Capture the cell that displays the provided text and extract its (x, y) central coordinate. 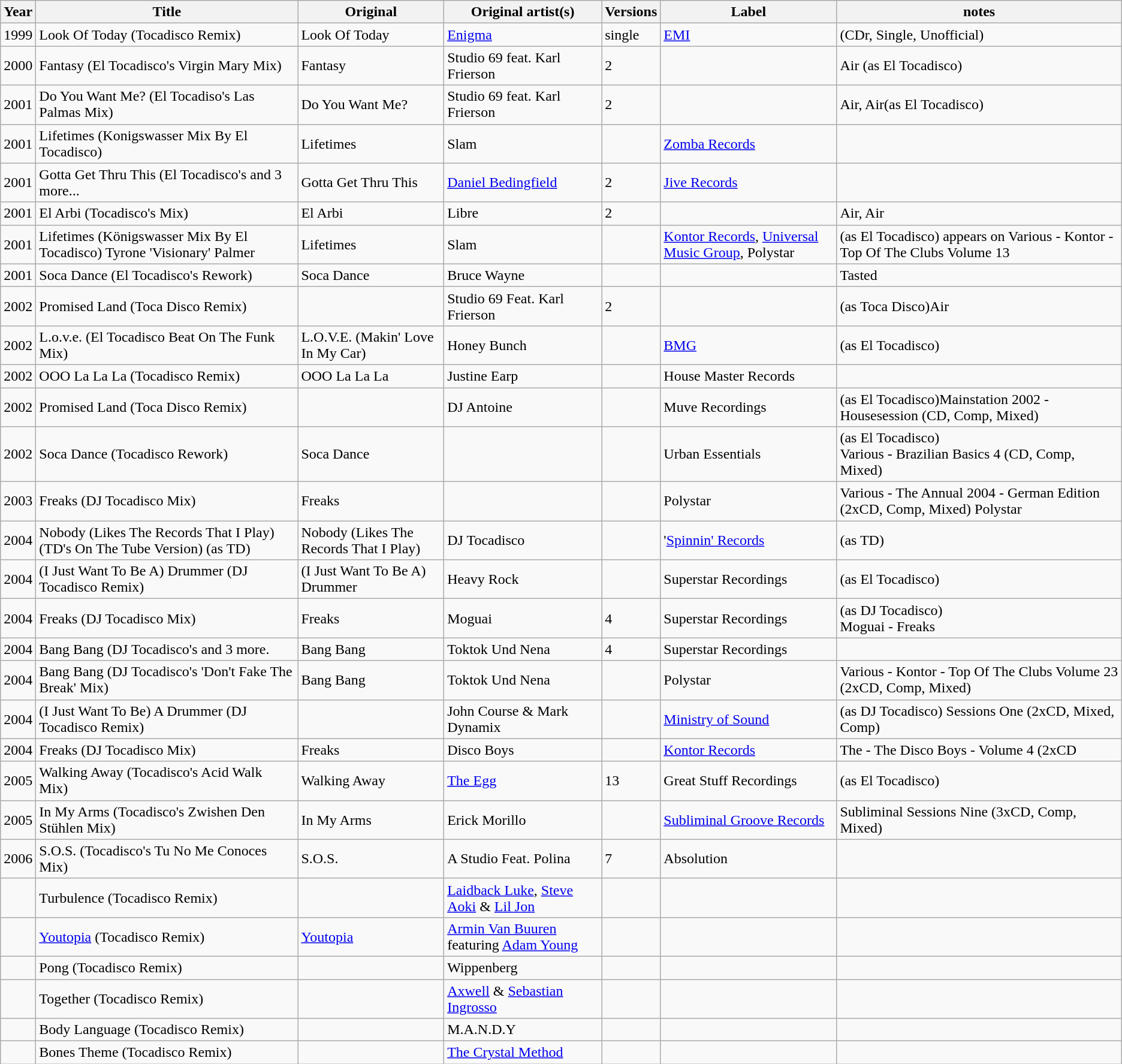
Kontor Records (749, 750)
Look Of Today (371, 35)
L.o.v.e. (El Tocadisco Beat On The Funk Mix) (167, 345)
Tasted (979, 275)
(as Toca Disco)Air (979, 306)
The Crystal Method (523, 1053)
A Studio Feat. Polina (523, 858)
Moguai (523, 619)
Ministry of Sound (749, 719)
Label (749, 12)
Absolution (749, 858)
Zomba Records (749, 144)
Fantasy (371, 66)
DJ Antoine (523, 406)
(as DJ Tocadisco) Sessions One (2xCD, Mixed, Comp) (979, 719)
13 (631, 780)
Subliminal Sessions Nine (3xCD, Comp, Mixed) (979, 820)
El Arbi (371, 213)
Youtopia (371, 936)
Original artist(s) (523, 12)
Look Of Today (Tocadisco Remix) (167, 35)
The - The Disco Boys - Volume 4 (2xCD (979, 750)
L.O.V.E. (Makin' Love In My Car) (371, 345)
The Egg (523, 780)
Lifetimes (Konigswasser Mix By El Tocadisco) (167, 144)
S.O.S. (371, 858)
Bang Bang (DJ Tocadisco's 'Don't Fake The Break' Mix) (167, 680)
(as El Tocadisco) appears on Various - Kontor - Top Of The Clubs Volume 13 (979, 245)
Fantasy (El Tocadisco's Virgin Mary Mix) (167, 66)
Bang Bang (DJ Tocadisco's and 3 more. (167, 649)
Do You Want Me? (El Tocadiso's Las Palmas Mix) (167, 104)
Bruce Wayne (523, 275)
notes (979, 12)
Kontor Records, Universal Music Group, Polystar (749, 245)
El Arbi (Tocadisco's Mix) (167, 213)
Air, Air(as El Tocadisco) (979, 104)
Nobody (Likes The Records That I Play) (TD's On The Tube Version) (as TD) (167, 541)
Disco Boys (523, 750)
Soca Dance (Tocadisco Rework) (167, 454)
Gotta Get Thru This (371, 182)
John Course & Mark Dynamix (523, 719)
(I Just Want To Be A) Drummer (DJ Tocadisco Remix) (167, 579)
(as El Tocadisco)Various - Brazilian Basics 4 (CD, Comp, Mixed) (979, 454)
Title (167, 12)
1999 (18, 35)
2003 (18, 501)
OOO La La La (371, 376)
Together (Tocadisco Remix) (167, 999)
Air (as El Tocadisco) (979, 66)
(I Just Want To Be) A Drummer (DJ Tocadisco Remix) (167, 719)
(as TD) (979, 541)
OOO La La La (Tocadisco Remix) (167, 376)
Erick Morillo (523, 820)
Gotta Get Thru This (El Tocadisco's and 3 more... (167, 182)
S.O.S. (Tocadisco's Tu No Me Conoces Mix) (167, 858)
Studio 69 Feat. Karl Frierson (523, 306)
2000 (18, 66)
Urban Essentials (749, 454)
EMI (749, 35)
Soca Dance (El Tocadisco's Rework) (167, 275)
M.A.N.D.Y (523, 1030)
7 (631, 858)
In My Arms (Tocadisco's Zwishen Den Stühlen Mix) (167, 820)
Wippenberg (523, 967)
(CDr, Single, Unofficial) (979, 35)
Justine Earp (523, 376)
Honey Bunch (523, 345)
Turbulence (Tocadisco Remix) (167, 898)
Subliminal Groove Records (749, 820)
Enigma (523, 35)
Various - Kontor - Top Of The Clubs Volume 23 (2xCD, Comp, Mixed) (979, 680)
Nobody (Likes The Records That I Play) (371, 541)
Armin Van Buuren featuring Adam Young (523, 936)
'Spinnin' Records (749, 541)
Axwell & Sebastian Ingrosso (523, 999)
DJ Tocadisco (523, 541)
Various - The Annual 2004 - German Edition (2xCD, Comp, Mixed) Polystar (979, 501)
Pong (Tocadisco Remix) (167, 967)
Muve Recordings (749, 406)
(I Just Want To Be A) Drummer (371, 579)
Lifetimes (Königswasser Mix By El Tocadisco) Tyrone 'Visionary' Palmer (167, 245)
Laidback Luke, Steve Aoki & Lil Jon (523, 898)
Do You Want Me? (371, 104)
Libre (523, 213)
Youtopia (Tocadisco Remix) (167, 936)
single (631, 35)
Year (18, 12)
Body Language (Tocadisco Remix) (167, 1030)
Walking Away (Tocadisco's Acid Walk Mix) (167, 780)
Jive Records (749, 182)
Great Stuff Recordings (749, 780)
In My Arms (371, 820)
(as DJ Tocadisco)Moguai - Freaks (979, 619)
Walking Away (371, 780)
Original (371, 12)
Daniel Bedingfield (523, 182)
Bones Theme (Tocadisco Remix) (167, 1053)
BMG (749, 345)
2006 (18, 858)
Air, Air (979, 213)
Heavy Rock (523, 579)
House Master Records (749, 376)
Versions (631, 12)
(as El Tocadisco)Mainstation 2002 - Housesession (CD, Comp, Mixed) (979, 406)
